Scan for the cell matching the given text and deliver its [X, Y] coordinate at center. 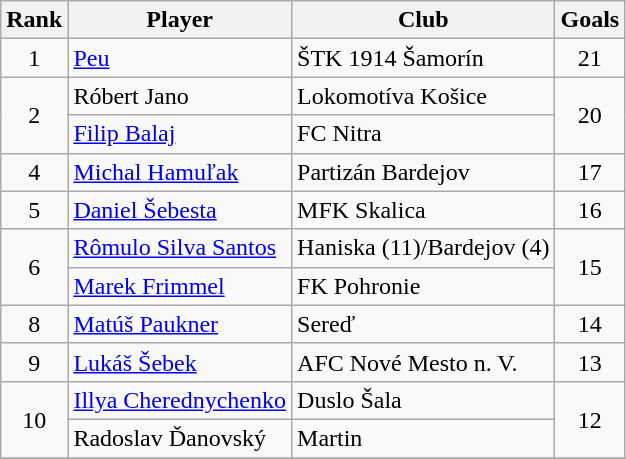
AFC Nové Mesto n. V. [424, 362]
Matúš Paukner [180, 324]
FK Pohronie [424, 286]
8 [34, 324]
Duslo Šala [424, 400]
Lokomotíva Košice [424, 96]
14 [590, 324]
Róbert Jano [180, 96]
Goals [590, 20]
1 [34, 58]
17 [590, 172]
Rômulo Silva Santos [180, 248]
10 [34, 419]
4 [34, 172]
Filip Balaj [180, 134]
12 [590, 419]
Partizán Bardejov [424, 172]
Peu [180, 58]
Martin [424, 438]
Marek Frimmel [180, 286]
20 [590, 115]
15 [590, 267]
Lukáš Šebek [180, 362]
Rank [34, 20]
Player [180, 20]
ŠTK 1914 Šamorín [424, 58]
Michal Hamuľak [180, 172]
9 [34, 362]
Daniel Šebesta [180, 210]
13 [590, 362]
6 [34, 267]
16 [590, 210]
2 [34, 115]
5 [34, 210]
Haniska (11)/Bardejov (4) [424, 248]
Club [424, 20]
Radoslav Ďanovský [180, 438]
FC Nitra [424, 134]
MFK Skalica [424, 210]
21 [590, 58]
Sereď [424, 324]
Illya Cherednychenko [180, 400]
